Search for the cell housing the specified text and yield its [x, y] center coordinate. 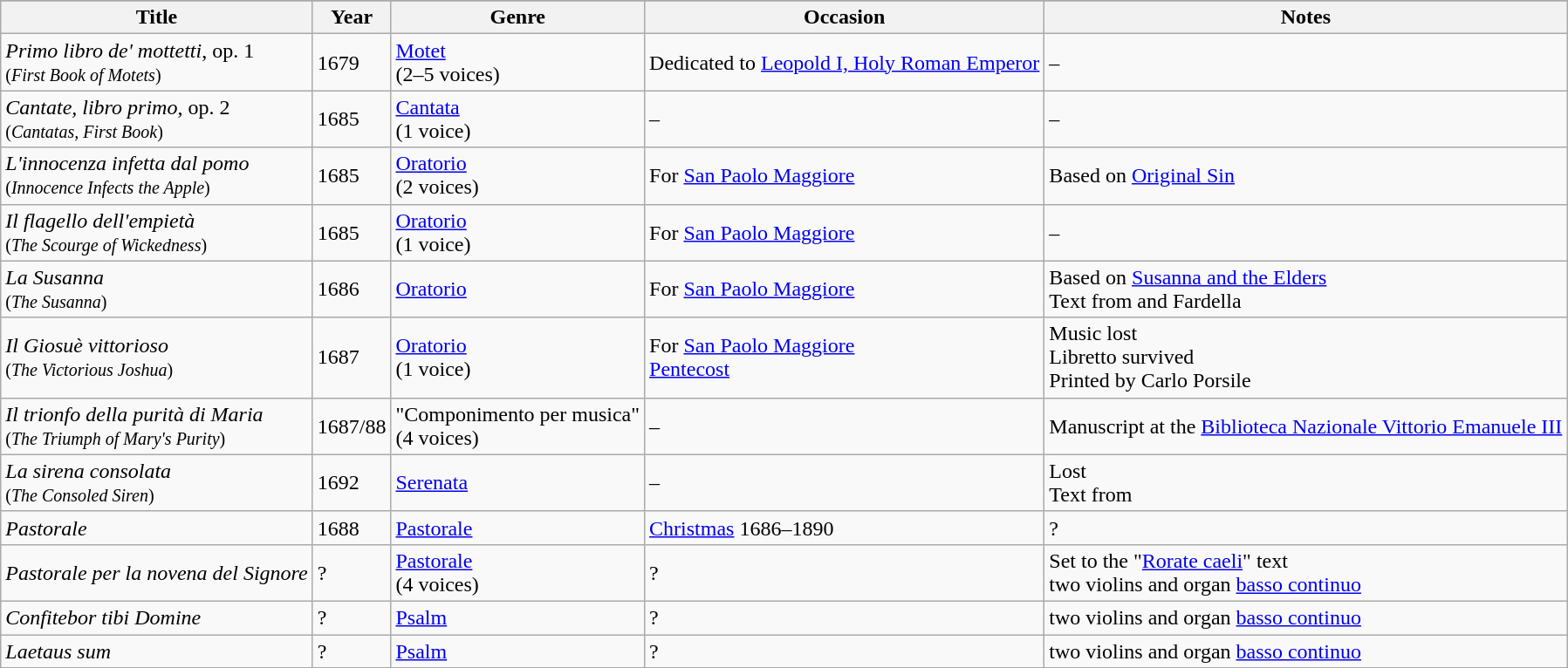
Il trionfo della purità di Maria(The Triumph of Mary's Purity) [157, 426]
Primo libro de' mottetti, op. 1(First Book of Motets) [157, 63]
Dedicated to Leopold I, Holy Roman Emperor [845, 63]
Cantata(1 voice) [518, 119]
1688 [352, 528]
Pastorale per la novena del Signore [157, 572]
1687/88 [352, 426]
Notes [1305, 17]
Music lostLibretto survivedPrinted by Carlo Porsile [1305, 358]
LostText from [1305, 483]
Set to the "Rorate caeli" text two violins and organ basso continuo [1305, 572]
"Componimento per musica"(4 voices) [518, 426]
Laetaus sum [157, 651]
For San Paolo MaggiorePentecost [845, 358]
Oratorio [518, 290]
Serenata [518, 483]
Title [157, 17]
1686 [352, 290]
Confitebor tibi Domine [157, 617]
Pastorale(4 voices) [518, 572]
Cantate, libro primo, op. 2(Cantatas, First Book) [157, 119]
Oratorio(2 voices) [518, 176]
Motet(2–5 voices) [518, 63]
1679 [352, 63]
Il Giosuè vittorioso(The Victorious Joshua) [157, 358]
Il flagello dell'empietà(The Scourge of Wickedness) [157, 232]
Occasion [845, 17]
L'innocenza infetta dal pomo(Innocence Infects the Apple) [157, 176]
Based on Original Sin [1305, 176]
1692 [352, 483]
Christmas 1686–1890 [845, 528]
1687 [352, 358]
La sirena consolata(The Consoled Siren) [157, 483]
Manuscript at the Biblioteca Nazionale Vittorio Emanuele III [1305, 426]
Genre [518, 17]
Based on Susanna and the EldersText from and Fardella [1305, 290]
Year [352, 17]
La Susanna(The Susanna) [157, 290]
